Return the (X, Y) coordinate for the center point of the cell that contains the specified text.  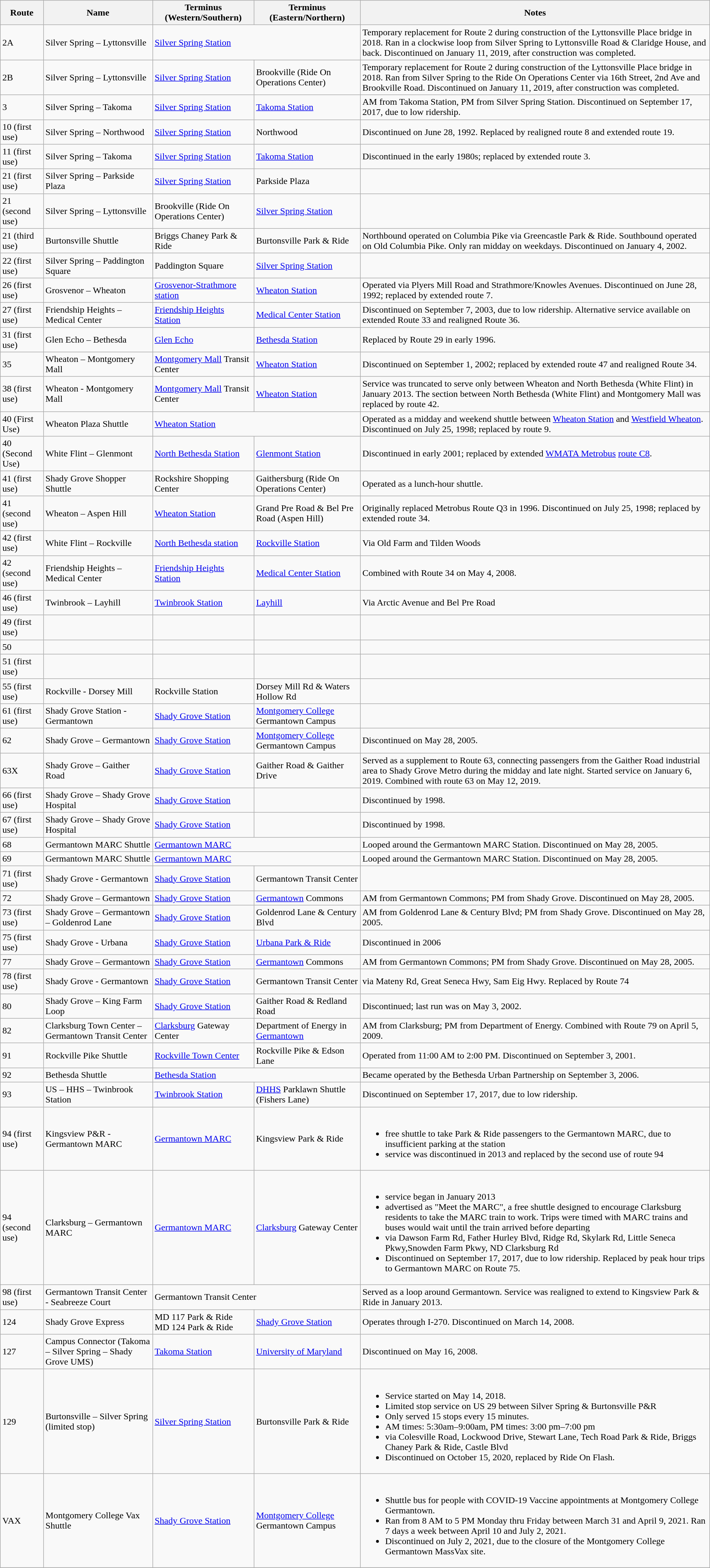
Parkside Plaza (307, 181)
98 (first use) (22, 1297)
Discontinued in early 2001; replaced by extended WMATA Metrobus route C8. (535, 454)
Kingsview Park & Ride (307, 1139)
2A (22, 42)
Silver Spring – Parkside Plaza (98, 181)
Burtonsville Shuttle (98, 241)
Shady Grove – Germantown – Goldenrod Lane (98, 917)
77 (22, 962)
Discontinued on May 28, 2005. (535, 741)
10 (first use) (22, 132)
11 (first use) (22, 156)
Operated as a midday and weekend shuttle between Wheaton Station and Westfield Wheaton. Discontinued on July 25, 1998; replaced by route 9. (535, 424)
75 (first use) (22, 942)
Germantown Transit Center - Seabreeze Court (98, 1297)
61 (first use) (22, 716)
Rockville Town Center (203, 1055)
VAX (22, 1521)
Grosvenor – Wheaton (98, 290)
Goldenrod Lane & Century Blvd (307, 917)
Wheaton – Aspen Hill (98, 513)
Glen Echo – Bethesda (98, 339)
50 (22, 647)
AM from Takoma Station, PM from Silver Spring Station. Discontinued on September 17, 2017, due to low ridership. (535, 107)
127 (22, 1352)
41 (first use) (22, 483)
Discontinued on September 7, 2003, due to low ridership. Alternative service available on extended Route 33 and realigned Route 36. (535, 315)
Twinbrook – Layhill (98, 602)
Gaither Road & Gaither Drive (307, 770)
Rockville Pike Shuttle (98, 1055)
Discontinued on September 17, 2017, due to low ridership. (535, 1094)
Rockville Pike & Edson Lane (307, 1055)
42 (second use) (22, 573)
124 (22, 1322)
Clarksburg – Germantown MARC (98, 1228)
Bethesda Shuttle (98, 1075)
69 (22, 859)
49 (first use) (22, 628)
Combined with Route 34 on May 4, 2008. (535, 573)
Shady Grove Shopper Shuttle (98, 483)
Discontinued on June 28, 1992. Replaced by realigned route 8 and extended route 19. (535, 132)
Shady Grove Station - Germantown (98, 716)
27 (first use) (22, 315)
Via Old Farm and Tilden Woods (535, 543)
40 (First Use) (22, 424)
Department of Energy in Germantown (307, 1030)
78 (first use) (22, 981)
21 (second use) (22, 211)
91 (22, 1055)
Paddington Square (203, 266)
51 (first use) (22, 666)
Montgomery College Vax Shuttle (98, 1521)
42 (first use) (22, 543)
Gaithersburg (Ride On Operations Center) (307, 483)
38 (first use) (22, 394)
2B (22, 77)
Layhill (307, 602)
67 (first use) (22, 825)
North Bethesda Station (203, 454)
AM from Goldenrod Lane & Century Blvd; PM from Shady Grove. Discontinued on May 28, 2005. (535, 917)
72 (22, 898)
Became operated by the Bethesda Urban Partnership on September 3, 2006. (535, 1075)
Replaced by Route 29 in early 1996. (535, 339)
MD 117 Park & RideMD 124 Park & Ride (203, 1322)
63X (22, 770)
Burtonsville – Silver Spring (limited stop) (98, 1421)
21 (first use) (22, 181)
Shady Grove - Urbana (98, 942)
82 (22, 1030)
North Bethesda station (203, 543)
Originally replaced Metrobus Route Q3 in 1996. Discontinued on July 25, 1998; replaced by extended route 34. (535, 513)
68 (22, 845)
Silver Spring – Paddington Square (98, 266)
66 (first use) (22, 801)
Terminus (Eastern/Northern) (307, 13)
Wheaton - Montgomery Mall (98, 394)
Discontinued in the early 1980s; replaced by extended route 3. (535, 156)
Rockville - Dorsey Mill (98, 691)
Urbana Park & Ride (307, 942)
31 (first use) (22, 339)
US – HHS – Twinbrook Station (98, 1094)
Rockshire Shopping Center (203, 483)
White Flint – Glenmont (98, 454)
93 (22, 1094)
Shady Grove Express (98, 1322)
Grosvenor-Strathmore station (203, 290)
Terminus (Western/Southern) (203, 13)
Campus Connector (Takoma – Silver Spring – Shady Grove UMS) (98, 1352)
Glen Echo (203, 339)
Silver Spring – Northwood (98, 132)
94 (first use) (22, 1139)
Operates through I-270. Discontinued on March 14, 2008. (535, 1322)
Notes (535, 13)
Operated from 11:00 AM to 2:00 PM. Discontinued on September 3, 2001. (535, 1055)
Wheaton Plaza Shuttle (98, 424)
Shady Grove – King Farm Loop (98, 1006)
Discontinued on May 16, 2008. (535, 1352)
26 (first use) (22, 290)
AM from Clarksburg; PM from Department of Energy. Combined with Route 79 on April 5, 2009. (535, 1030)
55 (first use) (22, 691)
Via Arctic Avenue and Bel Pre Road (535, 602)
46 (first use) (22, 602)
129 (22, 1421)
Discontinued; last run was on May 3, 2002. (535, 1006)
University of Maryland (307, 1352)
Briggs Chaney Park & Ride (203, 241)
Operated via Plyers Mill Road and Strathmore/Knowles Avenues. Discontinued on June 28, 1992; replaced by extended route 7. (535, 290)
Route (22, 13)
Dorsey Mill Rd & Waters Hollow Rd (307, 691)
41 (second use) (22, 513)
40 (Second Use) (22, 454)
Shady Grove – Gaither Road (98, 770)
via Mateny Rd, Great Seneca Hwy, Sam Eig Hwy. Replaced by Route 74 (535, 981)
Grand Pre Road & Bel Pre Road (Aspen Hill) (307, 513)
71 (first use) (22, 879)
Served as a loop around Germantown. Service was realigned to extend to Kingsview Park & Ride in January 2013. (535, 1297)
80 (22, 1006)
DHHS Parklawn Shuttle (Fishers Lane) (307, 1094)
Northwood (307, 132)
Discontinued on September 1, 2002; replaced by extended route 47 and realigned Route 34. (535, 364)
Kingsview P&R - Germantown MARC (98, 1139)
73 (first use) (22, 917)
Operated as a lunch-hour shuttle. (535, 483)
92 (22, 1075)
Glenmont Station (307, 454)
White Flint – Rockville (98, 543)
Gaither Road & Redland Road (307, 1006)
22 (first use) (22, 266)
94 (second use) (22, 1228)
Discontinued in 2006 (535, 942)
62 (22, 741)
35 (22, 364)
3 (22, 107)
21 (third use) (22, 241)
Wheaton – Montgomery Mall (98, 364)
Name (98, 13)
Clarksburg Town Center – Germantown Transit Center (98, 1030)
